Detect which cell encompasses the target text, then output its (x, y) center coordinate. 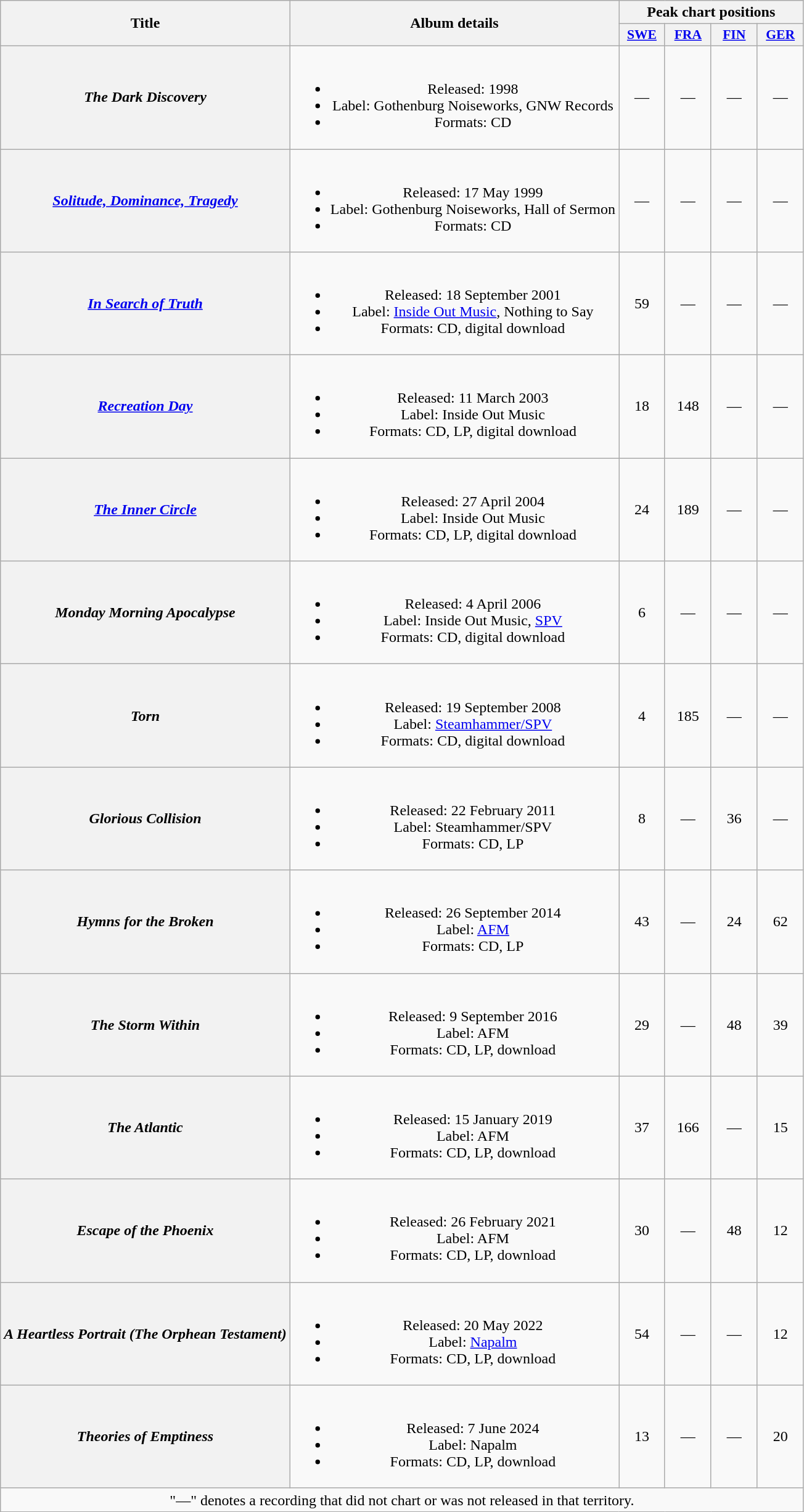
Escape of the Phoenix (146, 1231)
FRA (688, 35)
Hymns for the Broken (146, 921)
30 (642, 1231)
Monday Morning Apocalypse (146, 613)
8 (642, 819)
The Inner Circle (146, 509)
Released: 4 April 2006Label: Inside Out Music, SPVFormats: CD, digital download (454, 613)
148 (688, 407)
Released: 17 May 1999Label: Gothenburg Noiseworks, Hall of SermonFormats: CD (454, 201)
Released: 26 February 2021Label: AFMFormats: CD, LP, download (454, 1231)
Released: 11 March 2003Label: Inside Out MusicFormats: CD, LP, digital download (454, 407)
"—" denotes a recording that did not chart or was not released in that territory. (402, 1500)
62 (781, 921)
15 (781, 1127)
In Search of Truth (146, 303)
18 (642, 407)
Released: 22 February 2011Label: Steamhammer/SPVFormats: CD, LP (454, 819)
Solitude, Dominance, Tragedy (146, 201)
Torn (146, 715)
13 (642, 1437)
54 (642, 1333)
4 (642, 715)
Theories of Emptiness (146, 1437)
43 (642, 921)
185 (688, 715)
Released: 1998Label: Gothenburg Noiseworks, GNW RecordsFormats: CD (454, 97)
29 (642, 1025)
Released: 9 September 2016Label: AFMFormats: CD, LP, download (454, 1025)
Released: 26 September 2014Label: AFMFormats: CD, LP (454, 921)
The Dark Discovery (146, 97)
SWE (642, 35)
166 (688, 1127)
37 (642, 1127)
Glorious Collision (146, 819)
20 (781, 1437)
39 (781, 1025)
59 (642, 303)
6 (642, 613)
Released: 19 September 2008Label: Steamhammer/SPVFormats: CD, digital download (454, 715)
Released: 15 January 2019Label: AFMFormats: CD, LP, download (454, 1127)
Released: 20 May 2022Label: NapalmFormats: CD, LP, download (454, 1333)
Peak chart positions (712, 12)
189 (688, 509)
Released: 18 September 2001Label: Inside Out Music, Nothing to SayFormats: CD, digital download (454, 303)
FIN (734, 35)
A Heartless Portrait (The Orphean Testament) (146, 1333)
GER (781, 35)
Title (146, 23)
The Atlantic (146, 1127)
Recreation Day (146, 407)
Album details (454, 23)
Released: 7 June 2024Label: NapalmFormats: CD, LP, download (454, 1437)
The Storm Within (146, 1025)
Released: 27 April 2004Label: Inside Out MusicFormats: CD, LP, digital download (454, 509)
36 (734, 819)
